Scan for the cell matching the given text and deliver its [X, Y] coordinate at center. 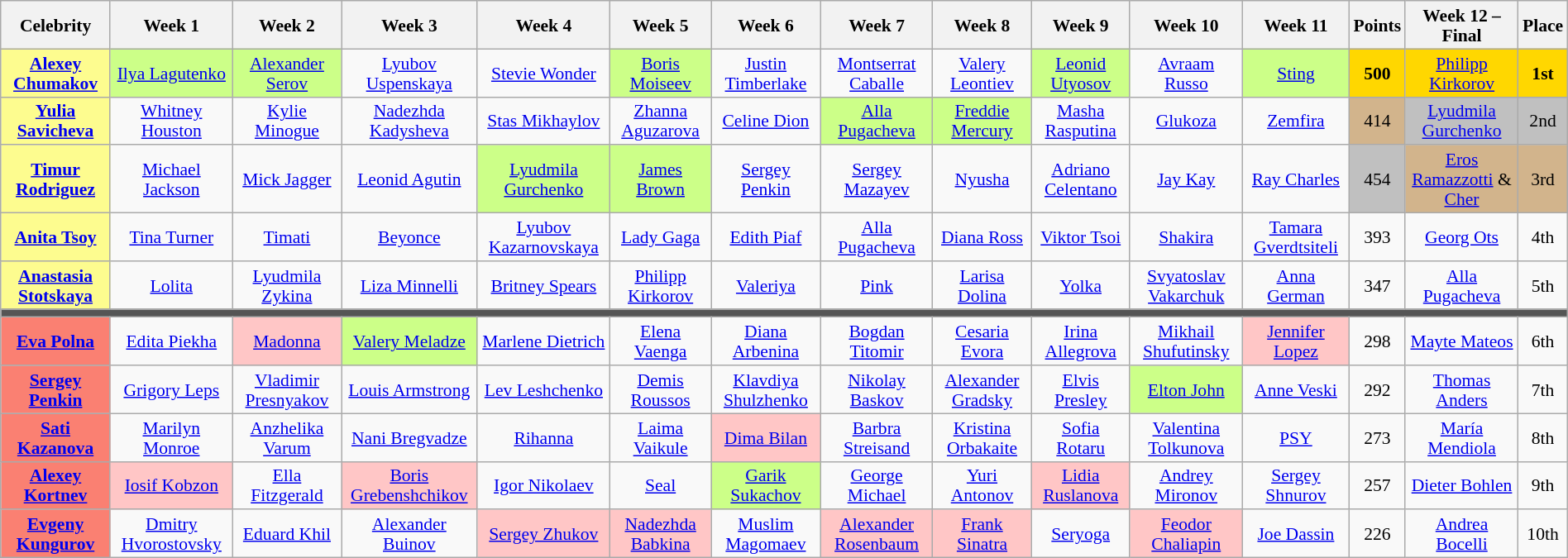
257 [1378, 485]
Feodor Chaliapin [1186, 534]
Ilya Lagutenko [171, 73]
Marlene Dietrich [544, 341]
292 [1378, 389]
Week 10 [1186, 25]
Seal [661, 485]
Joe Dassin [1295, 534]
Eduard Khil [286, 534]
393 [1378, 237]
Justin Timberlake [766, 73]
Alexey Kortnev [56, 485]
Vladimir Presnyakov [286, 389]
298 [1378, 341]
Jay Kay [1186, 179]
Nyusha [982, 179]
Week 2 [286, 25]
Eros Ramazzotti & Cher [1462, 179]
Larisa Dolina [982, 285]
Evgeny Kungurov [56, 534]
Montserrat Caballe [877, 73]
Week 4 [544, 25]
Tina Turner [171, 237]
Boris Moiseev [661, 73]
George Michael [877, 485]
7th [1543, 389]
Laima Vaikule [661, 437]
Andrea Bocelli [1462, 534]
Barbra Streisand [877, 437]
Anna German [1295, 285]
Sting [1295, 73]
Elton John [1186, 389]
2nd [1543, 121]
Anzhelika Varum [286, 437]
Nani Bregvadze [409, 437]
Lolita [171, 285]
Sergey Shnurov [1295, 485]
Irina Allegrova [1080, 341]
Demis Roussos [661, 389]
Grigory Leps [171, 389]
Mick Jagger [286, 179]
Ray Charles [1295, 179]
Diana Arbenina [766, 341]
226 [1378, 534]
Iosif Kobzon [171, 485]
Elvis Presley [1080, 389]
Klavdiya Shulzhenko [766, 389]
Valentina Tolkunova [1186, 437]
Anita Tsoy [56, 237]
Lidia Ruslanova [1080, 485]
Muslim Magomaev [766, 534]
Lyubov Uspenskaya [409, 73]
Yolka [1080, 285]
Kristina Orbakaite [982, 437]
Timati [286, 237]
273 [1378, 437]
Freddie Mercury [982, 121]
Week 12 – Final [1462, 25]
500 [1378, 73]
Whitney Houston [171, 121]
Stas Mikhaylov [544, 121]
Lev Leshchenko [544, 389]
Week 8 [982, 25]
Dieter Bohlen [1462, 485]
James Brown [661, 179]
María Mendiola [1462, 437]
Michael Jackson [171, 179]
Valeriya [766, 285]
Lady Gaga [661, 237]
Sergey Zhukov [544, 534]
Thomas Anders [1462, 389]
Diana Ross [982, 237]
Week 3 [409, 25]
347 [1378, 285]
Anne Veski [1295, 389]
Alexander Gradsky [982, 389]
Valery Meladze [409, 341]
Tamara Gverdtsiteli [1295, 237]
Louis Armstrong [409, 389]
Elena Vaenga [661, 341]
Sergey Mazayev [877, 179]
Leonid Utyosov [1080, 73]
Edith Piaf [766, 237]
Stevie Wonder [544, 73]
Alexander Serov [286, 73]
454 [1378, 179]
Alexey Chumakov [56, 73]
Madonna [286, 341]
Week 11 [1295, 25]
Dima Bilan [766, 437]
Masha Rasputina [1080, 121]
Avraam Russo [1186, 73]
Week 1 [171, 25]
Place [1543, 25]
Zhanna Aguzarova [661, 121]
Lyudmila Zykina [286, 285]
Cesaria Evora [982, 341]
Zemfira [1295, 121]
Georg Ots [1462, 237]
PSY [1295, 437]
Timur Rodriguez [56, 179]
Viktor Tsoi [1080, 237]
Yuri Antonov [982, 485]
Adriano Celentano [1080, 179]
Nadezhda Babkina [661, 534]
Liza Minnelli [409, 285]
Dmitry Hvorostovsky [171, 534]
Leonid Agutin [409, 179]
Andrey Mironov [1186, 485]
Points [1378, 25]
Frank Sinatra [982, 534]
Pink [877, 285]
Bogdan Titomir [877, 341]
6th [1543, 341]
Seryoga [1080, 534]
Valery Leontiev [982, 73]
Anastasia Stotskaya [56, 285]
Week 6 [766, 25]
Shakira [1186, 237]
Jennifer Lopez [1295, 341]
414 [1378, 121]
Garik Sukachov [766, 485]
Sati Kazanova [56, 437]
Boris Grebenshchikov [409, 485]
Week 9 [1080, 25]
Celine Dion [766, 121]
9th [1543, 485]
Lyubov Kazarnovskaya [544, 237]
Mikhail Shufutinsky [1186, 341]
10th [1543, 534]
Mayte Mateos [1462, 341]
5th [1543, 285]
Yulia Savicheva [56, 121]
Sofia Rotaru [1080, 437]
8th [1543, 437]
Kylie Minogue [286, 121]
Ella Fitzgerald [286, 485]
Week 5 [661, 25]
Eva Polna [56, 341]
Week 7 [877, 25]
Celebrity [56, 25]
Svyatoslav Vakarchuk [1186, 285]
Marilyn Monroe [171, 437]
Beyonce [409, 237]
Alexander Buinov [409, 534]
Britney Spears [544, 285]
1st [1543, 73]
Edita Piekha [171, 341]
Alexander Rosenbaum [877, 534]
Rihanna [544, 437]
Igor Nikolaev [544, 485]
Nikolay Baskov [877, 389]
4th [1543, 237]
3rd [1543, 179]
Glukoza [1186, 121]
Nadezhda Kadysheva [409, 121]
